Detect which cell encompasses the target text, then output its [X, Y] center coordinate. 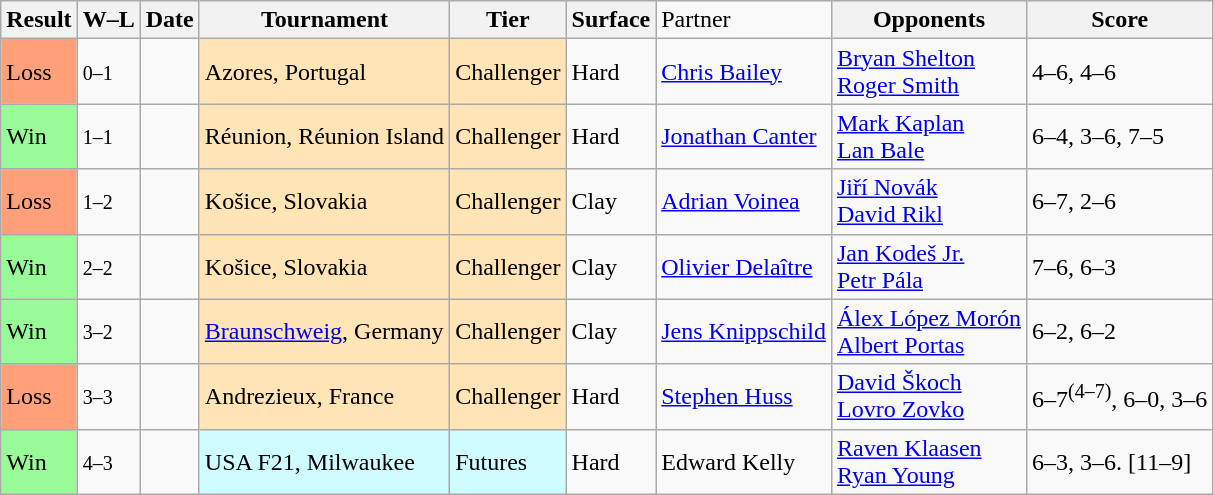
Braunschweig, Germany [324, 332]
Andrezieux, France [324, 396]
1–2 [108, 202]
Jan Kodeš Jr. Petr Pála [928, 266]
Score [1119, 20]
Jens Knippschild [744, 332]
Partner [744, 20]
Jonathan Canter [744, 136]
Álex López Morón Albert Portas [928, 332]
4–6, 4–6 [1119, 72]
Opponents [928, 20]
6–7(4–7), 6–0, 3–6 [1119, 396]
3–3 [108, 396]
Tournament [324, 20]
Réunion, Réunion Island [324, 136]
Olivier Delaître [744, 266]
4–3 [108, 462]
6–7, 2–6 [1119, 202]
Azores, Portugal [324, 72]
Chris Bailey [744, 72]
Edward Kelly [744, 462]
Mark Kaplan Lan Bale [928, 136]
Stephen Huss [744, 396]
Bryan Shelton Roger Smith [928, 72]
3–2 [108, 332]
1–1 [108, 136]
Futures [508, 462]
Tier [508, 20]
David Škoch Lovro Zovko [928, 396]
USA F21, Milwaukee [324, 462]
W–L [108, 20]
0–1 [108, 72]
Surface [611, 20]
Adrian Voinea [744, 202]
6–3, 3–6. [11–9] [1119, 462]
2–2 [108, 266]
Date [170, 20]
Jiří Novák David Rikl [928, 202]
6–2, 6–2 [1119, 332]
Result [39, 20]
7–6, 6–3 [1119, 266]
Raven Klaasen Ryan Young [928, 462]
6–4, 3–6, 7–5 [1119, 136]
